Pinpoint the cell where the given text exists, returning its (x, y) midpoint coordinate. 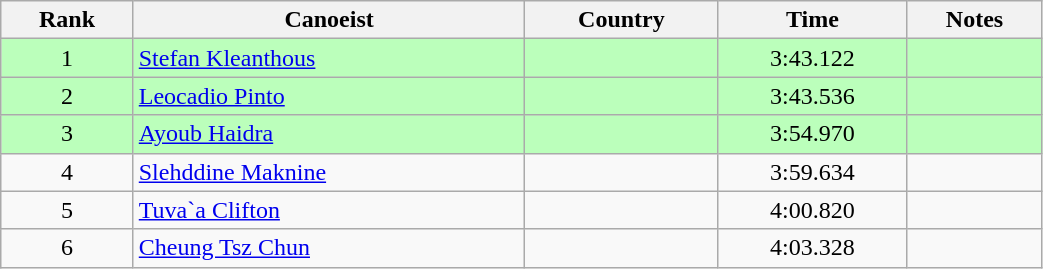
Canoeist (329, 20)
6 (67, 248)
3:43.536 (812, 96)
4 (67, 172)
3:59.634 (812, 172)
4:03.328 (812, 248)
Notes (974, 20)
Ayoub Haidra (329, 134)
Leocadio Pinto (329, 96)
Stefan Kleanthous (329, 58)
1 (67, 58)
3:43.122 (812, 58)
Cheung Tsz Chun (329, 248)
Country (622, 20)
2 (67, 96)
Time (812, 20)
3 (67, 134)
Slehddine Maknine (329, 172)
5 (67, 210)
4:00.820 (812, 210)
3:54.970 (812, 134)
Tuva`a Clifton (329, 210)
Rank (67, 20)
